Locate the cell with the specified text and output its [X, Y] center coordinate. 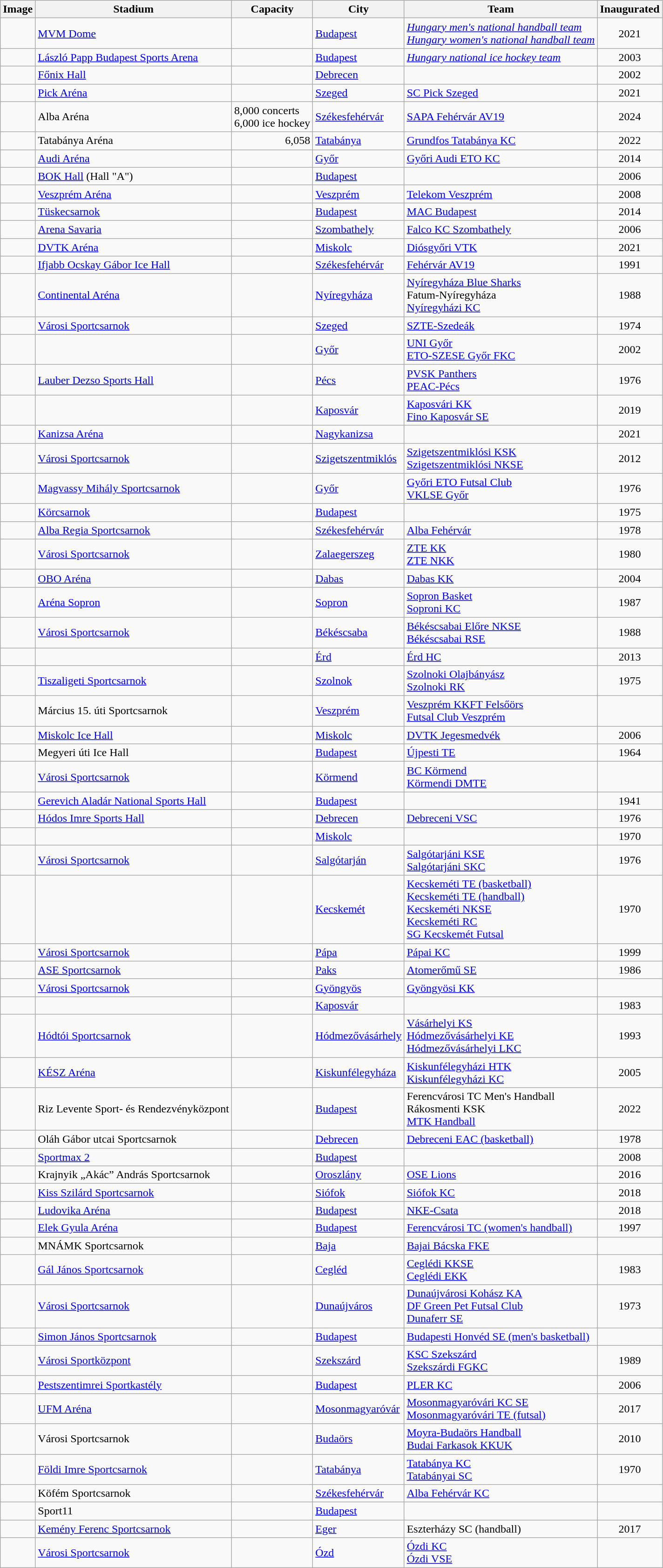
Eszterházy SC (handball) [501, 1529]
Hungary men's national handball teamHungary women's national handball team [501, 34]
Tatabánya KCTatabányai SC [501, 1469]
Köfém Sportcsarnok [134, 1493]
Sportmax 2 [134, 1157]
1989 [629, 1360]
Miskolc Ice Hall [134, 735]
Nagykanizsa [359, 434]
Dunaújvárosi Kohász KADF Green Pet Futsal ClubDunaferr SE [501, 1306]
Nyíregyháza [359, 295]
Sopron [359, 602]
OSE Lions [501, 1175]
Nyíregyháza Blue SharksFatum-NyíregyházaNyíregyházi KC [501, 295]
Városi Sportközpont [134, 1360]
OBO Aréna [134, 578]
Capacity [272, 9]
City [359, 9]
Sport11 [134, 1511]
Március 15. úti Sportcsarnok [134, 711]
Moyra-Budaörs HandballBudai Farkasok KKUK [501, 1438]
Újpesti TE [501, 753]
BC KörmendKörmendi DMTE [501, 777]
Oroszlány [359, 1175]
Diósgyőri VTK [501, 247]
Pécs [359, 380]
Budaörs [359, 1438]
2019 [629, 410]
Arena Savaria [134, 229]
Tatabánya Aréna [134, 141]
Győri Audi ETO KC [501, 158]
UFM Aréna [134, 1409]
Aréna Sopron [134, 602]
Oláh Gábor utcai Sportcsarnok [134, 1139]
Sopron BasketSoproni KC [501, 602]
1999 [629, 952]
Ifjabb Ocskay Gábor Ice Hall [134, 265]
Falco KC Szombathely [501, 229]
Debreceni VSC [501, 818]
Kiskunfélegyháza [359, 1072]
Ferencvárosi TC Men's HandballRákosmenti KSKMTK Handball [501, 1109]
Megyeri úti Ice Hall [134, 753]
1974 [629, 326]
Szekszárd [359, 1360]
Szolnok [359, 681]
BOK Hall (Hall "A") [134, 176]
1964 [629, 753]
ZTE KKZTE NKK [501, 554]
2003 [629, 57]
2013 [629, 656]
Telekom Veszprém [501, 194]
Eger [359, 1529]
Krajnyik „Akác” András Sportcsarnok [134, 1175]
Kecskeméti TE (basketball)Kecskeméti TE (handball)Kecskeméti NKSEKecskeméti RCSG Kecskemét Futsal [501, 909]
Mosonmagyaróvár [359, 1409]
Alba Fehérvár [501, 530]
Dunaújváros [359, 1306]
Baja [359, 1246]
Gyöngyös [359, 988]
ASE Sportcsarnok [134, 970]
Elek Gyula Aréna [134, 1228]
DVTK Aréna [134, 247]
2005 [629, 1072]
Hódtói Sportcsarnok [134, 1036]
Budapesti Honvéd SE (men's basketball) [501, 1336]
Tüskecsarnok [134, 211]
Gyöngyösi KK [501, 988]
Kiss Szilárd Sportcsarnok [134, 1193]
DVTK Jegesmedvék [501, 735]
Lauber Dezso Sports Hall [134, 380]
8,000 concerts6,000 ice hockey [272, 116]
László Papp Budapest Sports Arena [134, 57]
Magvassy Mihály Sportcsarnok [134, 488]
Hódos Imre Sports Hall [134, 818]
Földi Imre Sportcsarnok [134, 1469]
Audi Aréna [134, 158]
Kaposvári KKFino Kaposvár SE [501, 410]
Continental Aréna [134, 295]
Image [18, 9]
PVSK PanthersPEAC-Pécs [501, 380]
2016 [629, 1175]
Kanizsa Aréna [134, 434]
KSC SzekszárdSzekszárdi FGKC [501, 1360]
Fehérvár AV19 [501, 265]
Simon János Sportcsarnok [134, 1336]
Team [501, 9]
Siófok KC [501, 1193]
Körcsarnok [134, 512]
1941 [629, 801]
1987 [629, 602]
Alba Aréna [134, 116]
Tiszaligeti Sportcsarnok [134, 681]
Hungary national ice hockey team [501, 57]
Siófok [359, 1193]
Békéscsabai Előre NKSEBékéscsabai RSE [501, 633]
Ludovika Aréna [134, 1210]
Vásárhelyi KSHódmezővásárhelyi KEHódmezővásárhelyi LKC [501, 1036]
Riz Levente Sport- és Rendezvényközpont [134, 1109]
Dabas KK [501, 578]
2004 [629, 578]
1997 [629, 1228]
Pestszentimrei Sportkastély [134, 1384]
MAC Budapest [501, 211]
1973 [629, 1306]
Veszprém KKFT FelsőörsFutsal Club Veszprém [501, 711]
Érd HC [501, 656]
Ferencvárosi TC (women's handball) [501, 1228]
KÉSZ Aréna [134, 1072]
2010 [629, 1438]
MVM Dome [134, 34]
2024 [629, 116]
PLER KC [501, 1384]
Pick Aréna [134, 93]
Salgótarjáni KSESalgótarjáni SKC [501, 860]
Pápa [359, 952]
NKE-Csata [501, 1210]
Kiskunfélegyházi HTKKiskunfélegyházi KC [501, 1072]
Szigetszentmiklósi KSKSzigetszentmiklósi NKSE [501, 458]
Stadium [134, 9]
Bajai Bácska FKE [501, 1246]
6,058 [272, 141]
1980 [629, 554]
Érd [359, 656]
Paks [359, 970]
Kemény Ferenc Sportcsarnok [134, 1529]
Gál János Sportcsarnok [134, 1270]
Szolnoki OlajbányászSzolnoki RK [501, 681]
Pápai KC [501, 952]
Kecskemét [359, 909]
Szombathely [359, 229]
Szigetszentmiklós [359, 458]
1991 [629, 265]
SAPA Fehérvár AV19 [501, 116]
Ózd [359, 1553]
Veszprém Aréna [134, 194]
1986 [629, 970]
Debreceni EAC (basketball) [501, 1139]
Grundfos Tatabánya KC [501, 141]
Alba Fehérvár KC [501, 1493]
Inaugurated [629, 9]
Győri ETO Futsal ClubVKLSE Győr [501, 488]
Ceglédi KKSECeglédi EKK [501, 1270]
Cegléd [359, 1270]
2012 [629, 458]
SC Pick Szeged [501, 93]
Gerevich Aladár National Sports Hall [134, 801]
Hódmezővásárhely [359, 1036]
Dabas [359, 578]
1993 [629, 1036]
Alba Regia Sportcsarnok [134, 530]
Zalaegerszeg [359, 554]
Salgótarján [359, 860]
Atomerőmű SE [501, 970]
Békéscsaba [359, 633]
Mosonmagyaróvári KC SEMosonmagyaróvári TE (futsal) [501, 1409]
Körmend [359, 777]
Ózdi KCÓzdi VSE [501, 1553]
UNI GyőrETO-SZESE Győr FKC [501, 349]
SZTE-Szedeák [501, 326]
Főnix Hall [134, 75]
MNÁMK Sportcsarnok [134, 1246]
